Search for the cell housing the specified text and yield its (X, Y) center coordinate. 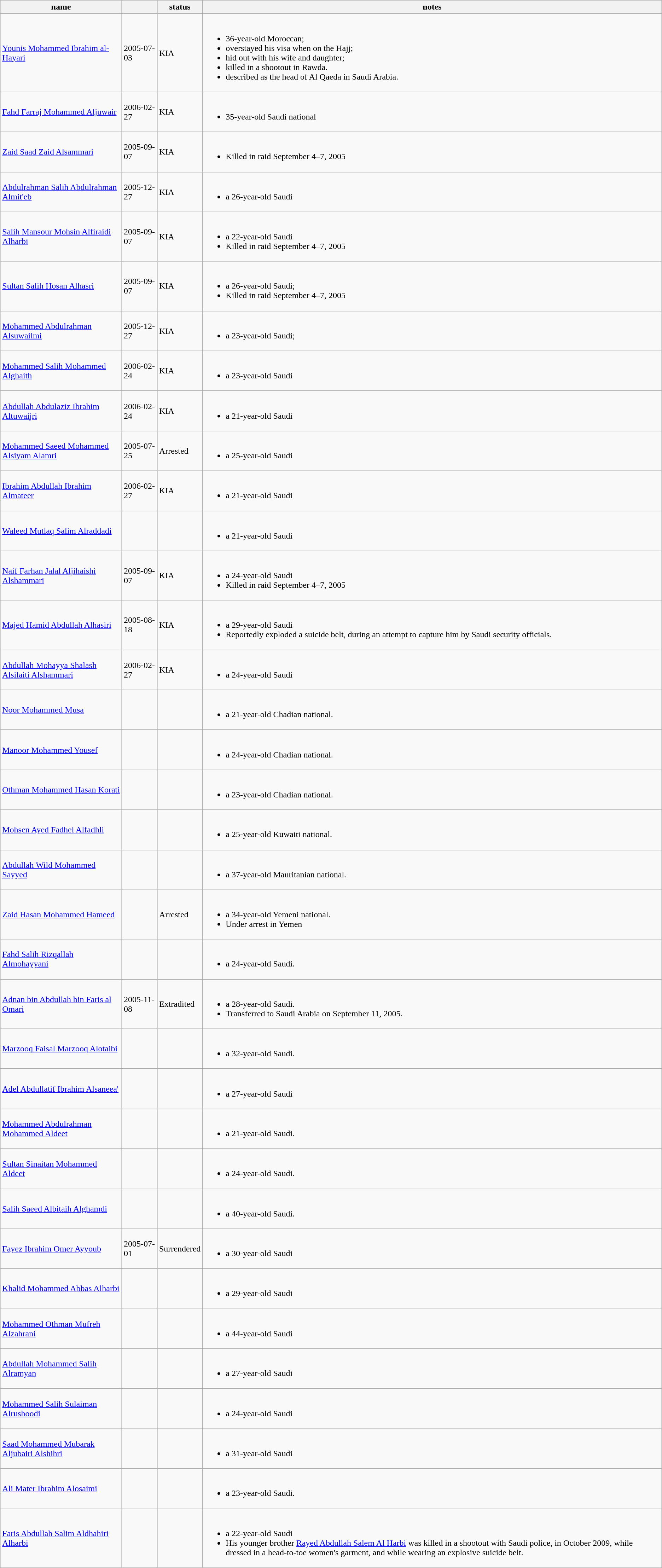
Mohammed Abdulrahman Mohammed Aldeet (61, 1129)
a 37-year-old Mauritanian national. (432, 870)
Extradited (180, 1004)
Mohsen Ayed Fadhel Alfadhli (61, 830)
a 40-year-old Saudi. (432, 1209)
35-year-old Saudi national (432, 112)
Salih Mansour Mohsin Alfiraidi Alharbi (61, 237)
Surrendered (180, 1249)
a 24-year-old Chadian national. (432, 750)
a 26-year-old Saudi;Killed in raid September 4–7, 2005 (432, 286)
Mohammed Salih Sulaiman Alrushoodi (61, 1409)
a 34-year-old Yemeni national.Under arrest in Yemen (432, 914)
2005-07-01 (139, 1249)
a 23-year-old Saudi. (432, 1489)
Manoor Mohammed Yousef (61, 750)
Younis Mohammed Ibrahim al-Hayari (61, 53)
Majed Hamid Abdullah Alhasiri (61, 625)
Adel Abdullatif Ibrahim Alsaneea' (61, 1088)
Noor Mohammed Musa (61, 710)
Othman Mohammed Hasan Korati (61, 790)
a 23-year-old Saudi; (432, 331)
a 21-year-old Saudi. (432, 1129)
a 25-year-old Saudi (432, 451)
a 31-year-old Saudi (432, 1448)
2005-08-18 (139, 625)
Khalid Mohammed Abbas Alharbi (61, 1289)
Mohammed Saeed Mohammed Alsiyam Alamri (61, 451)
a 28-year-old Saudi.Transferred to Saudi Arabia on September 11, 2005. (432, 1004)
Sultan Sinaitan Mohammed Aldeet (61, 1168)
a 44-year-old Saudi (432, 1329)
a 25-year-old Kuwaiti national. (432, 830)
Killed in raid September 4–7, 2005 (432, 152)
Saad Mohammed Mubarak Aljubairi Alshihri (61, 1448)
Faris Abdullah Salim Aldhahiri Alharbi (61, 1538)
Ibrahim Abdullah Ibrahim Almateer (61, 491)
a 32-year-old Saudi. (432, 1049)
a 23-year-old Saudi (432, 371)
Abdullah Wild Mohammed Sayyed (61, 870)
a 29-year-old Saudi (432, 1289)
Fahd Salih Rizqallah Almohayyani (61, 959)
2005-07-03 (139, 53)
status (180, 7)
Ali Mater Ibrahim Alosaimi (61, 1489)
Waleed Mutlaq Salim Alraddadi (61, 530)
notes (432, 7)
a 23-year-old Chadian national. (432, 790)
Abdullah Abdulaziz Ibrahim Altuwaijri (61, 411)
Naif Farhan Jalal Aljihaishi Alshammari (61, 576)
Mohammed Salih Mohammed Alghaith (61, 371)
2005-07-25 (139, 451)
Zaid Hasan Mohammed Hameed (61, 914)
Abdulrahman Salih Abdulrahman Almit'eb (61, 192)
Sultan Salih Hosan Alhasri (61, 286)
Adnan bin Abdullah bin Faris al Omari (61, 1004)
a 24-year-old SaudiKilled in raid September 4–7, 2005 (432, 576)
Abdullah Mohammed Salih Alramyan (61, 1369)
Fayez Ibrahim Omer Ayyoub (61, 1249)
Marzooq Faisal Marzooq Alotaibi (61, 1049)
a 29-year-old SaudiReportedly exploded a suicide belt, during an attempt to capture him by Saudi security officials. (432, 625)
Zaid Saad Zaid Alsammari (61, 152)
Mohammed Othman Mufreh Alzahrani (61, 1329)
Salih Saeed Albitaih Alghamdi (61, 1209)
Mohammed Abdulrahman Alsuwailmi (61, 331)
2005-11-08 (139, 1004)
a 26-year-old Saudi (432, 192)
Fahd Farraj Mohammed Aljuwair (61, 112)
a 30-year-old Saudi (432, 1249)
name (61, 7)
a 22-year-old SaudiKilled in raid September 4–7, 2005 (432, 237)
Abdullah Mohayya Shalash Alsilaiti Alshammari (61, 670)
a 21-year-old Chadian national. (432, 710)
